Provide the [X, Y] coordinate of the cell's center where the given text is located.  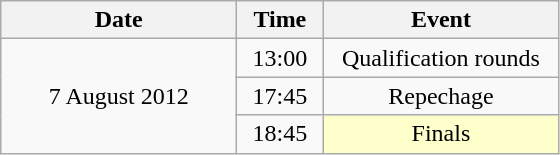
17:45 [280, 96]
7 August 2012 [119, 96]
Time [280, 20]
Qualification rounds [441, 58]
13:00 [280, 58]
Repechage [441, 96]
Event [441, 20]
Finals [441, 134]
Date [119, 20]
18:45 [280, 134]
